Identify which cell holds the provided text, then report its (X, Y) central coordinate. 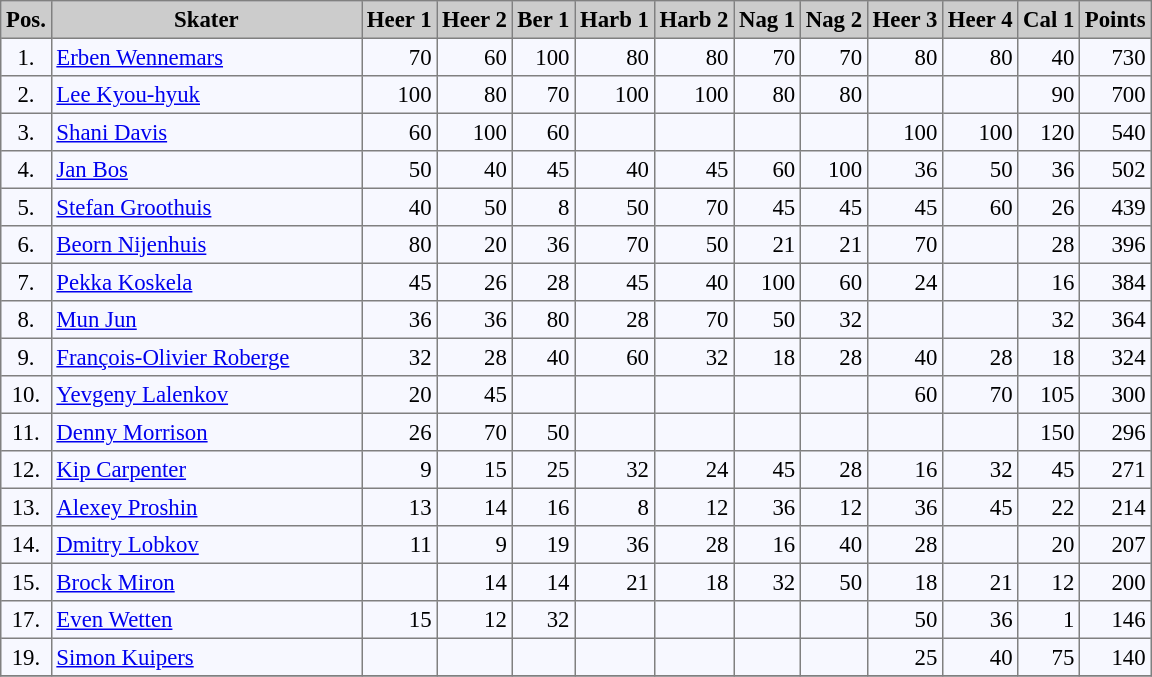
Jan Bos (206, 170)
François-Olivier Roberge (206, 357)
11 (400, 545)
19 (544, 545)
1. (26, 57)
Nag 2 (834, 20)
3. (26, 132)
8. (26, 320)
296 (1116, 432)
2. (26, 95)
396 (1116, 245)
214 (1116, 507)
300 (1116, 395)
Harb 1 (615, 20)
Simon Kuipers (206, 657)
324 (1116, 357)
Alexey Proshin (206, 507)
384 (1116, 282)
730 (1116, 57)
5. (26, 207)
22 (1049, 507)
Stefan Groothuis (206, 207)
17. (26, 620)
19. (26, 657)
Points (1116, 20)
120 (1049, 132)
Yevgeny Lalenkov (206, 395)
105 (1049, 395)
Pos. (26, 20)
Heer 3 (904, 20)
Shani Davis (206, 132)
Cal 1 (1049, 20)
Dmitry Lobkov (206, 545)
439 (1116, 207)
Heer 1 (400, 20)
207 (1116, 545)
200 (1116, 582)
Even Wetten (206, 620)
Erben Wennemars (206, 57)
Mun Jun (206, 320)
Heer 4 (980, 20)
502 (1116, 170)
540 (1116, 132)
Pekka Koskela (206, 282)
Skater (206, 20)
6. (26, 245)
90 (1049, 95)
12. (26, 470)
700 (1116, 95)
9. (26, 357)
364 (1116, 320)
Denny Morrison (206, 432)
7. (26, 282)
10. (26, 395)
4. (26, 170)
140 (1116, 657)
11. (26, 432)
150 (1049, 432)
13 (400, 507)
Heer 2 (474, 20)
13. (26, 507)
Kip Carpenter (206, 470)
Ber 1 (544, 20)
146 (1116, 620)
Beorn Nijenhuis (206, 245)
15. (26, 582)
1 (1049, 620)
271 (1116, 470)
Harb 2 (694, 20)
Lee Kyou-hyuk (206, 95)
75 (1049, 657)
14. (26, 545)
Brock Miron (206, 582)
Nag 1 (768, 20)
